Pinpoint the cell where the given text exists, returning its (X, Y) midpoint coordinate. 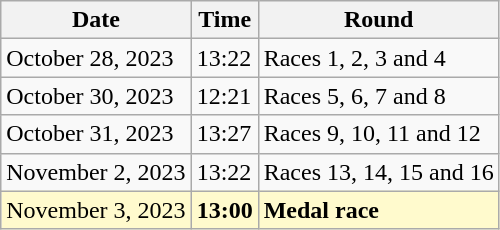
October 31, 2023 (96, 134)
Round (378, 20)
October 30, 2023 (96, 96)
October 28, 2023 (96, 58)
Medal race (378, 210)
13:00 (224, 210)
Date (96, 20)
November 3, 2023 (96, 210)
Races 9, 10, 11 and 12 (378, 134)
Races 1, 2, 3 and 4 (378, 58)
November 2, 2023 (96, 172)
Races 5, 6, 7 and 8 (378, 96)
Time (224, 20)
Races 13, 14, 15 and 16 (378, 172)
13:27 (224, 134)
12:21 (224, 96)
